Capture the cell that displays the provided text and extract its (x, y) central coordinate. 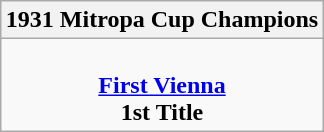
First Vienna 1st Title (162, 85)
1931 Mitropa Cup Champions (162, 20)
